Pinpoint the cell where the given text exists, returning its [X, Y] midpoint coordinate. 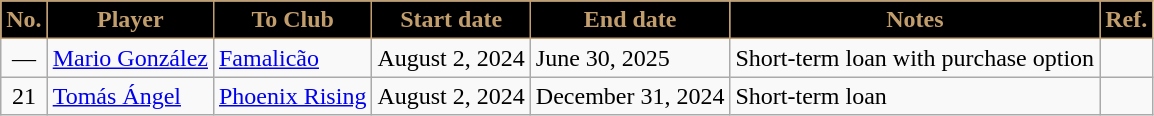
Start date [451, 20]
June 30, 2025 [630, 58]
Player [130, 20]
Mario González [130, 58]
End date [630, 20]
To Club [292, 20]
December 31, 2024 [630, 96]
— [24, 58]
No. [24, 20]
Phoenix Rising [292, 96]
Short-term loan [915, 96]
Notes [915, 20]
Famalicão [292, 58]
Short-term loan with purchase option [915, 58]
Ref. [1126, 20]
21 [24, 96]
Tomás Ángel [130, 96]
